Extract the [x, y] coordinate from the center of the cell holding the provided text.  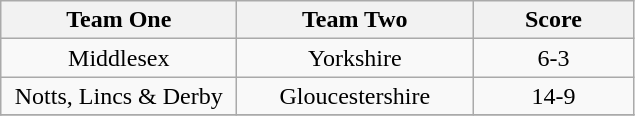
6-3 [554, 58]
14-9 [554, 96]
Team One [119, 20]
Score [554, 20]
Notts, Lincs & Derby [119, 96]
Middlesex [119, 58]
Gloucestershire [355, 96]
Team Two [355, 20]
Yorkshire [355, 58]
